Scan for the cell matching the given text and deliver its [x, y] coordinate at center. 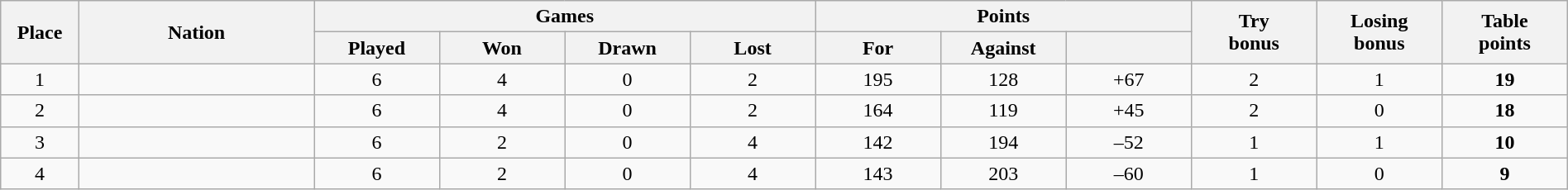
128 [1003, 79]
Lost [753, 48]
164 [878, 111]
143 [878, 173]
+67 [1129, 79]
194 [1003, 142]
Tablepoints [1505, 32]
–52 [1129, 142]
142 [878, 142]
Nation [196, 32]
Drawn [628, 48]
19 [1505, 79]
Played [377, 48]
Games [565, 17]
119 [1003, 111]
3 [40, 142]
Against [1003, 48]
–60 [1129, 173]
10 [1505, 142]
18 [1505, 111]
For [878, 48]
203 [1003, 173]
Points [1004, 17]
Place [40, 32]
195 [878, 79]
Losingbonus [1379, 32]
Won [502, 48]
Trybonus [1254, 32]
9 [1505, 173]
+45 [1129, 111]
